From the cell containing the given text, extract its center point as [x, y] coordinate. 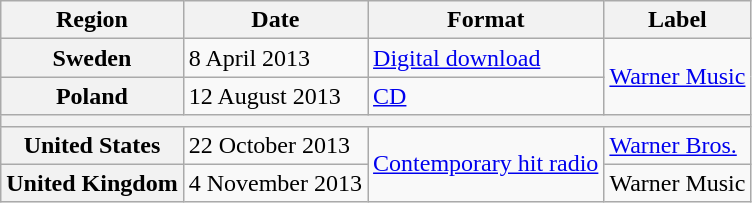
Region [92, 20]
Contemporary hit radio [486, 164]
United States [92, 145]
Date [275, 20]
22 October 2013 [275, 145]
Warner Bros. [678, 145]
Sweden [92, 58]
Format [486, 20]
Label [678, 20]
CD [486, 96]
Poland [92, 96]
12 August 2013 [275, 96]
8 April 2013 [275, 58]
Digital download [486, 58]
4 November 2013 [275, 183]
United Kingdom [92, 183]
